Pinpoint the cell where the given text exists, returning its [X, Y] midpoint coordinate. 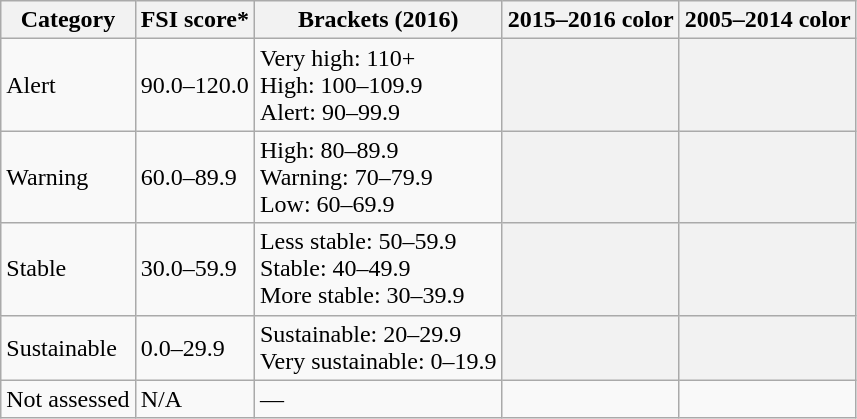
60.0–89.9 [194, 177]
Less stable: 50–59.9Stable: 40–49.9More stable: 30–39.9 [378, 269]
Sustainable [68, 348]
Not assessed [68, 399]
— [378, 399]
Very high: 110+High: 100–109.9Alert: 90–99.9 [378, 85]
Stable [68, 269]
Sustainable: 20–29.9Very sustainable: 0–19.9 [378, 348]
Brackets (2016) [378, 20]
2015–2016 color [590, 20]
Alert [68, 85]
Category [68, 20]
30.0–59.9 [194, 269]
90.0–120.0 [194, 85]
High: 80–89.9Warning: 70–79.9Low: 60–69.9 [378, 177]
2005–2014 color [768, 20]
FSI score* [194, 20]
Warning [68, 177]
N/A [194, 399]
0.0–29.9 [194, 348]
